Extract the [X, Y] coordinate from the center of the cell holding the provided text.  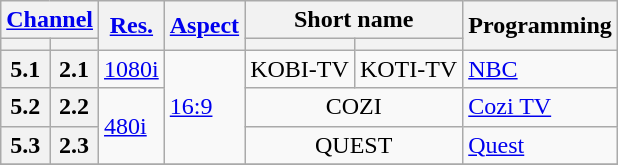
NBC [540, 69]
2.3 [74, 145]
Channel [50, 20]
Programming [540, 26]
5.2 [26, 107]
5.1 [26, 69]
5.3 [26, 145]
2.1 [74, 69]
Aspect [204, 26]
1080i [132, 69]
16:9 [204, 107]
KOBI-TV [300, 69]
QUEST [354, 145]
2.2 [74, 107]
Quest [540, 145]
KOTI-TV [408, 69]
Short name [354, 20]
Cozi TV [540, 107]
COZI [354, 107]
Res. [132, 26]
480i [132, 126]
